Extract the [x, y] coordinate from the center of the cell holding the provided text.  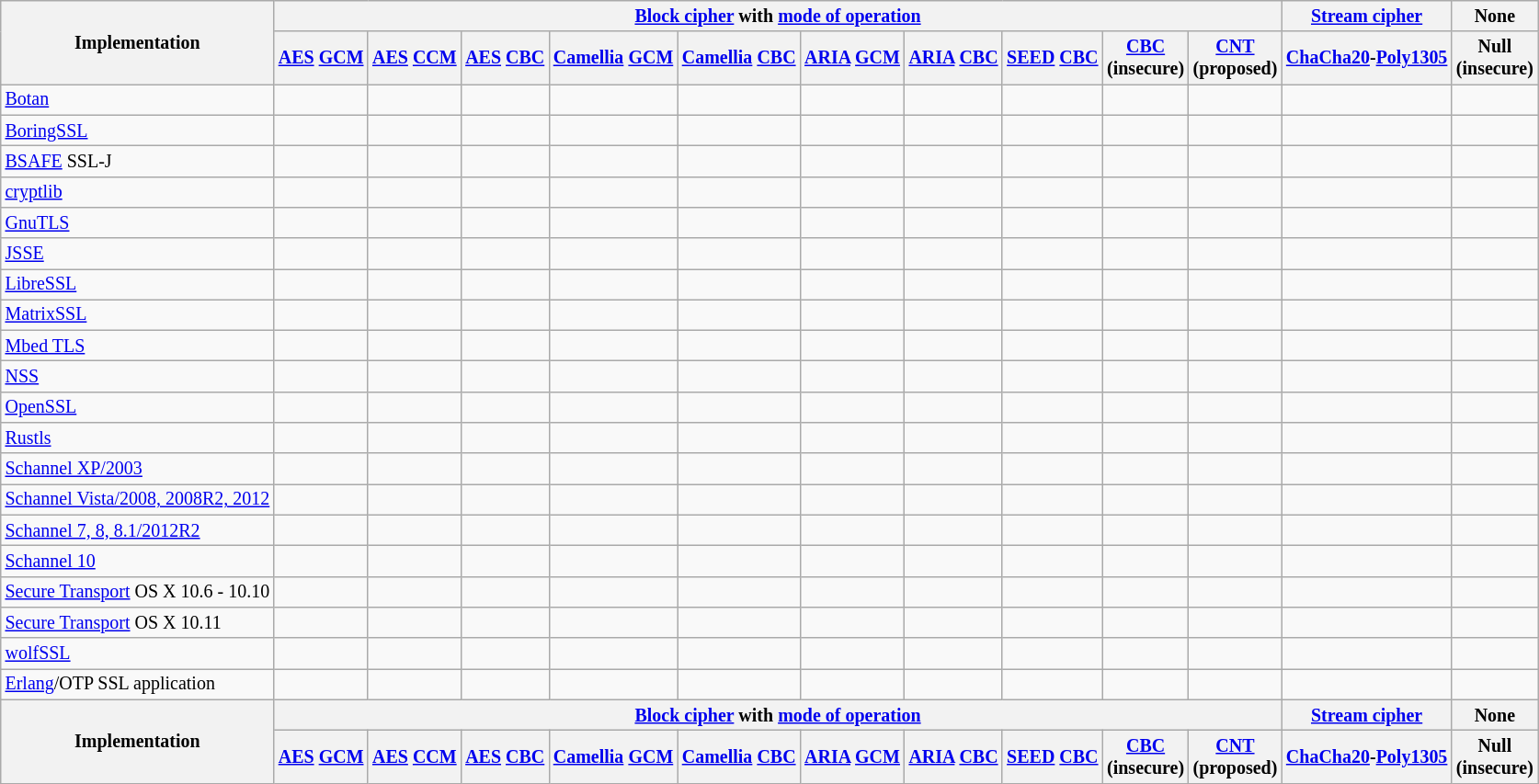
Secure Transport OS X 10.11 [138, 623]
BSAFE SSL-J [138, 162]
cryptlib [138, 191]
Schannel XP/2003 [138, 469]
LibreSSL [138, 285]
Rustls [138, 437]
BoringSSL [138, 131]
Secure Transport OS X 10.6 - 10.10 [138, 592]
wolfSSL [138, 653]
NSS [138, 377]
OpenSSL [138, 408]
Mbed TLS [138, 346]
Botan [138, 99]
Schannel 10 [138, 561]
Schannel Vista/2008, 2008R2, 2012 [138, 500]
Erlang/OTP SSL application [138, 684]
JSSE [138, 254]
MatrixSSL [138, 314]
GnuTLS [138, 222]
Schannel 7, 8, 8.1/2012R2 [138, 531]
